Identify which cell holds the provided text, then report its (x, y) central coordinate. 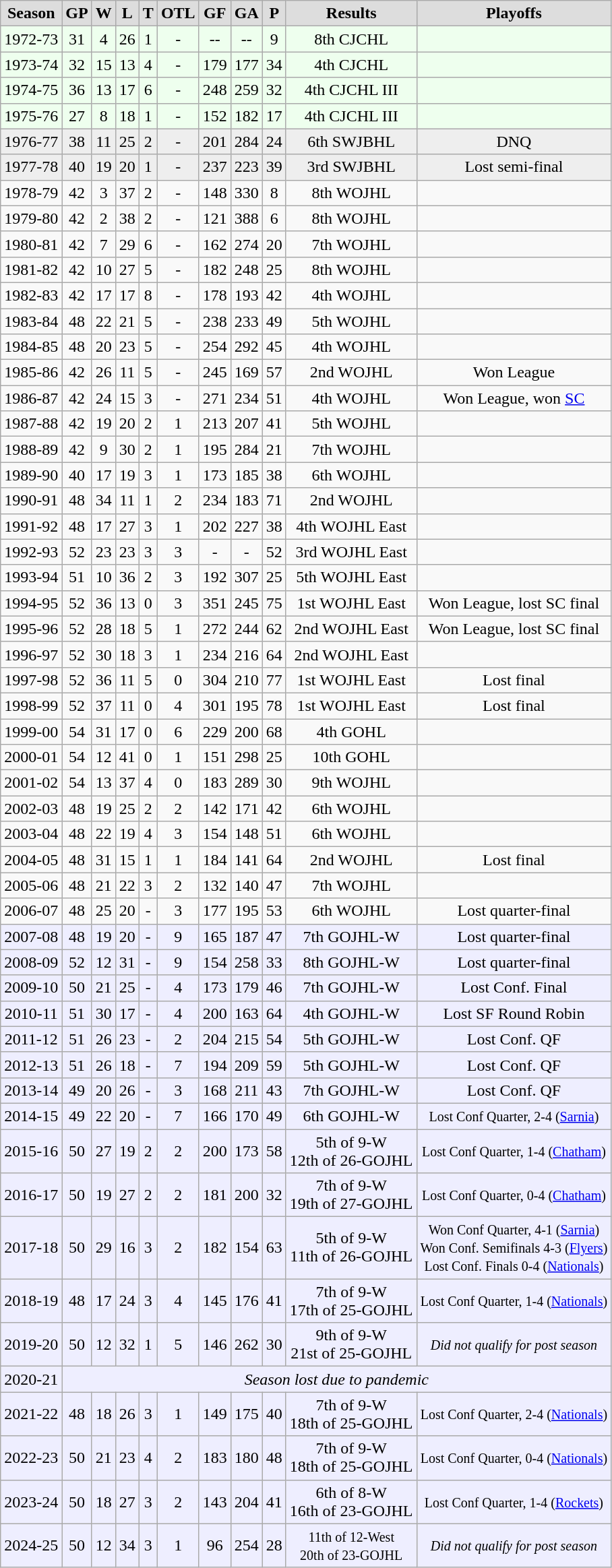
244 (247, 629)
274 (247, 244)
227 (247, 526)
P (274, 13)
6th SWJBHL (351, 142)
151 (214, 757)
2005-06 (31, 885)
307 (247, 577)
8th GOJHL-W (351, 962)
192 (214, 577)
292 (247, 347)
140 (247, 885)
2009-10 (31, 988)
43 (274, 1090)
146 (214, 1345)
202 (214, 526)
GA (247, 13)
1999-00 (31, 731)
1995-96 (31, 629)
75 (274, 603)
6th of 8-W16th of 23-GOJHL (351, 1501)
1983-84 (31, 321)
178 (214, 295)
181 (214, 1195)
Lost Conf Quarter, 1-4 (Nationals) (514, 1300)
298 (247, 757)
1986-87 (31, 398)
1997-98 (31, 680)
193 (247, 295)
142 (214, 809)
2022-23 (31, 1458)
9th WOJHL (351, 783)
7th of 9-W19th of 27-GOJHL (351, 1195)
301 (214, 705)
259 (247, 90)
2000-01 (31, 757)
16 (127, 1248)
Lost semi-final (514, 167)
5th WOJHL East (351, 577)
330 (247, 193)
209 (247, 1065)
Won League (514, 373)
4th GOHL (351, 731)
3rd SWJBHL (351, 167)
62 (274, 629)
DNQ (514, 142)
184 (214, 860)
1978-79 (31, 193)
2016-17 (31, 1195)
3rd WOJHL East (351, 552)
Season lost due to pandemic (337, 1379)
163 (247, 1013)
1975-76 (31, 116)
Season (31, 13)
Playoffs (514, 13)
1985-86 (31, 373)
211 (247, 1090)
1973-74 (31, 65)
2014-15 (31, 1116)
1979-80 (31, 218)
1989-90 (31, 475)
Results (351, 13)
229 (214, 731)
96 (214, 1546)
237 (214, 167)
258 (247, 962)
1996-97 (31, 654)
2015-16 (31, 1151)
Lost Conf. Final (514, 988)
2020-21 (31, 1379)
1977-78 (31, 167)
4th GOJHL-W (351, 1013)
1982-83 (31, 295)
1992-93 (31, 552)
121 (214, 218)
10th GOHL (351, 757)
1972-73 (31, 39)
213 (214, 424)
Lost Conf Quarter, 0-4 (Chatham) (514, 1195)
Won League, won SC (514, 398)
Lost Conf Quarter, 2-4 (Sarnia) (514, 1116)
Lost Conf Quarter, 1-4 (Rockets) (514, 1501)
223 (247, 167)
2004-05 (31, 860)
Lost Conf Quarter, 0-4 (Nationals) (514, 1458)
1980-81 (31, 244)
145 (214, 1300)
2012-13 (31, 1065)
4th WOJHL East (351, 526)
46 (274, 988)
207 (247, 424)
5th of 9-W11th of 26-GOJHL (351, 1248)
262 (247, 1345)
8th CJCHL (351, 39)
272 (214, 629)
141 (247, 860)
2011-12 (31, 1039)
2021-22 (31, 1414)
215 (247, 1039)
45 (274, 347)
2006-07 (31, 911)
171 (247, 809)
2003-04 (31, 834)
152 (214, 116)
238 (214, 321)
170 (247, 1116)
143 (214, 1501)
169 (247, 373)
63 (274, 1248)
Lost Conf Quarter, 1-4 (Chatham) (514, 1151)
201 (214, 142)
1987-88 (31, 424)
175 (247, 1414)
233 (247, 321)
304 (214, 680)
1974-75 (31, 90)
5th of 9-W12th of 26-GOJHL (351, 1151)
4th CJCHL (351, 65)
39 (274, 167)
162 (214, 244)
2007-08 (31, 937)
53 (274, 911)
271 (214, 398)
1990-91 (31, 501)
210 (247, 680)
216 (247, 654)
9th of 9-W21st of 25-GOJHL (351, 1345)
2018-19 (31, 1300)
289 (247, 783)
176 (247, 1300)
Lost SF Round Robin (514, 1013)
6th GOJHL-W (351, 1116)
W (104, 13)
7th of 9-W17th of 25-GOJHL (351, 1300)
Lost Conf Quarter, 2-4 (Nationals) (514, 1414)
194 (214, 1065)
71 (274, 501)
Won Conf Quarter, 4-1 (Sarnia)Won Conf. Semifinals 4-3 (Flyers)Lost Conf. Finals 0-4 (Nationals) (514, 1248)
1994-95 (31, 603)
2019-20 (31, 1345)
2008-09 (31, 962)
59 (274, 1065)
OTL (178, 13)
132 (214, 885)
388 (247, 218)
57 (274, 373)
1984-85 (31, 347)
187 (247, 937)
168 (214, 1090)
GF (214, 13)
185 (247, 475)
1998-99 (31, 705)
351 (214, 603)
149 (214, 1414)
1988-89 (31, 449)
GP (77, 13)
L (127, 13)
1993-94 (31, 577)
1991-92 (31, 526)
2013-14 (31, 1090)
58 (274, 1151)
68 (274, 731)
2002-03 (31, 809)
2010-11 (31, 1013)
165 (214, 937)
11th of 12-West20th of 23-GOJHL (351, 1546)
2023-24 (31, 1501)
T (148, 13)
180 (247, 1458)
1981-82 (31, 270)
2001-02 (31, 783)
77 (274, 680)
166 (214, 1116)
78 (274, 705)
2017-18 (31, 1248)
2024-25 (31, 1546)
1976-77 (31, 142)
33 (274, 962)
